Output the (x, y) coordinate of the center of the cell containing the given text.  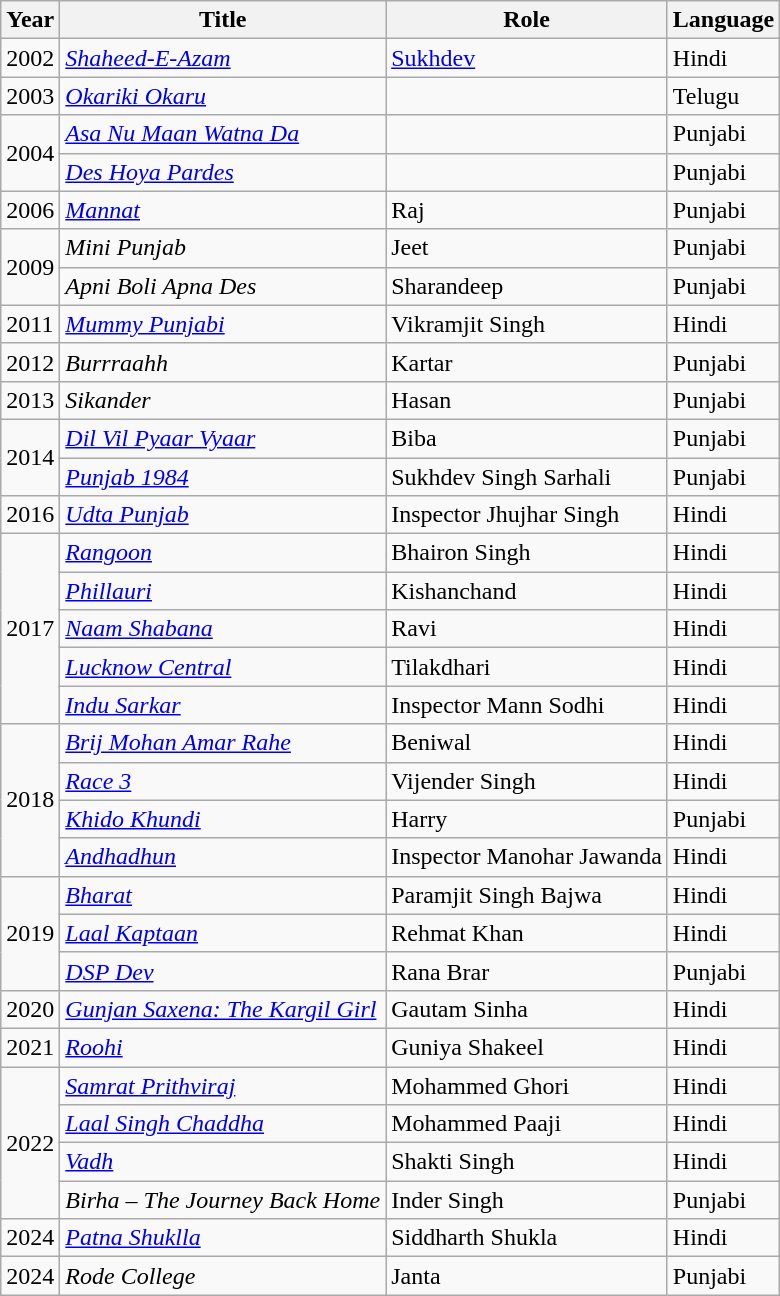
Dil Vil Pyaar Vyaar (223, 438)
2002 (30, 58)
Laal Kaptaan (223, 933)
Telugu (723, 96)
2017 (30, 629)
Shaheed-E-Azam (223, 58)
2004 (30, 153)
Brij Mohan Amar Rahe (223, 743)
Punjab 1984 (223, 477)
Mannat (223, 210)
Birha – The Journey Back Home (223, 1200)
Race 3 (223, 781)
Mohammed Ghori (527, 1085)
2021 (30, 1047)
Bharat (223, 895)
Hasan (527, 400)
Shakti Singh (527, 1162)
Raj (527, 210)
Sukhdev (527, 58)
2020 (30, 1009)
2014 (30, 457)
Mummy Punjabi (223, 324)
Khido Khundi (223, 819)
2019 (30, 933)
Siddharth Shukla (527, 1238)
Language (723, 20)
Lucknow Central (223, 667)
Inspector Jhujhar Singh (527, 515)
Patna Shuklla (223, 1238)
Sikander (223, 400)
Des Hoya Pardes (223, 172)
Gunjan Saxena: The Kargil Girl (223, 1009)
Vijender Singh (527, 781)
Inspector Manohar Jawanda (527, 857)
Guniya Shakeel (527, 1047)
2003 (30, 96)
Rode College (223, 1276)
2012 (30, 362)
Rana Brar (527, 971)
Vadh (223, 1162)
Naam Shabana (223, 629)
Gautam Sinha (527, 1009)
Asa Nu Maan Watna Da (223, 134)
Andhadhun (223, 857)
Janta (527, 1276)
Vikramjit Singh (527, 324)
Title (223, 20)
Kishanchand (527, 591)
Rehmat Khan (527, 933)
Burrraahh (223, 362)
Mini Punjab (223, 248)
Laal Singh Chaddha (223, 1124)
2018 (30, 800)
Indu Sarkar (223, 705)
Paramjit Singh Bajwa (527, 895)
2011 (30, 324)
Mohammed Paaji (527, 1124)
Bhairon Singh (527, 553)
Role (527, 20)
Phillauri (223, 591)
Inspector Mann Sodhi (527, 705)
Okariki Okaru (223, 96)
Inder Singh (527, 1200)
Udta Punjab (223, 515)
Ravi (527, 629)
Samrat Prithviraj (223, 1085)
Tilakdhari (527, 667)
Harry (527, 819)
Rangoon (223, 553)
Year (30, 20)
Sharandeep (527, 286)
Jeet (527, 248)
2016 (30, 515)
Biba (527, 438)
2006 (30, 210)
Kartar (527, 362)
Sukhdev Singh Sarhali (527, 477)
2009 (30, 267)
Apni Boli Apna Des (223, 286)
Roohi (223, 1047)
DSP Dev (223, 971)
2022 (30, 1142)
Beniwal (527, 743)
2013 (30, 400)
